Capture the cell that displays the provided text and extract its (X, Y) central coordinate. 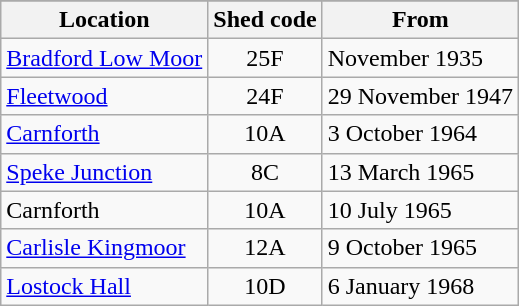
8C (265, 172)
9 October 1965 (420, 248)
10D (265, 286)
Location (104, 20)
Speke Junction (104, 172)
Bradford Low Moor (104, 58)
Carlisle Kingmoor (104, 248)
Shed code (265, 20)
6 January 1968 (420, 286)
29 November 1947 (420, 96)
From (420, 20)
13 March 1965 (420, 172)
12A (265, 248)
10 July 1965 (420, 210)
25F (265, 58)
24F (265, 96)
Lostock Hall (104, 286)
November 1935 (420, 58)
3 October 1964 (420, 134)
Fleetwood (104, 96)
